Extract the (x, y) coordinate from the center of the cell holding the provided text.  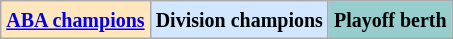
ABA champions (76, 20)
Division champions (239, 20)
Playoff berth (390, 20)
